Detect which cell encompasses the target text, then output its (x, y) center coordinate. 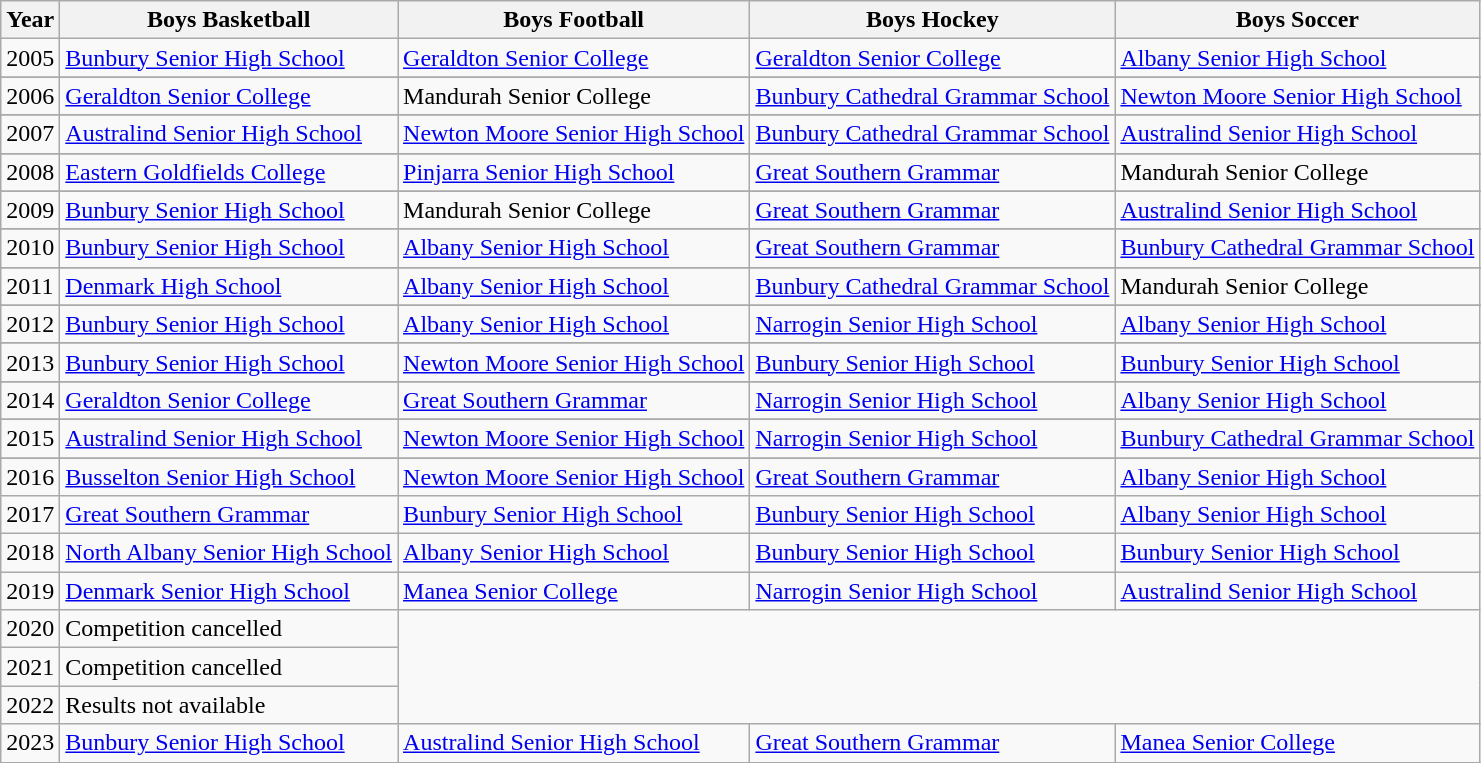
2012 (30, 324)
Boys Basketball (229, 20)
2005 (30, 58)
2009 (30, 210)
2018 (30, 553)
Denmark Senior High School (229, 591)
2021 (30, 667)
North Albany Senior High School (229, 553)
2013 (30, 362)
Pinjarra Senior High School (574, 172)
Busselton Senior High School (229, 477)
Eastern Goldfields College (229, 172)
2007 (30, 134)
2020 (30, 629)
2016 (30, 477)
2011 (30, 286)
2017 (30, 515)
Boys Football (574, 20)
2006 (30, 96)
2019 (30, 591)
2023 (30, 743)
Results not available (229, 705)
2015 (30, 438)
2014 (30, 400)
Boys Hockey (932, 20)
Denmark High School (229, 286)
Year (30, 20)
2022 (30, 705)
2008 (30, 172)
2010 (30, 248)
Boys Soccer (1298, 20)
